Locate the cell with the specified text and output its (X, Y) center coordinate. 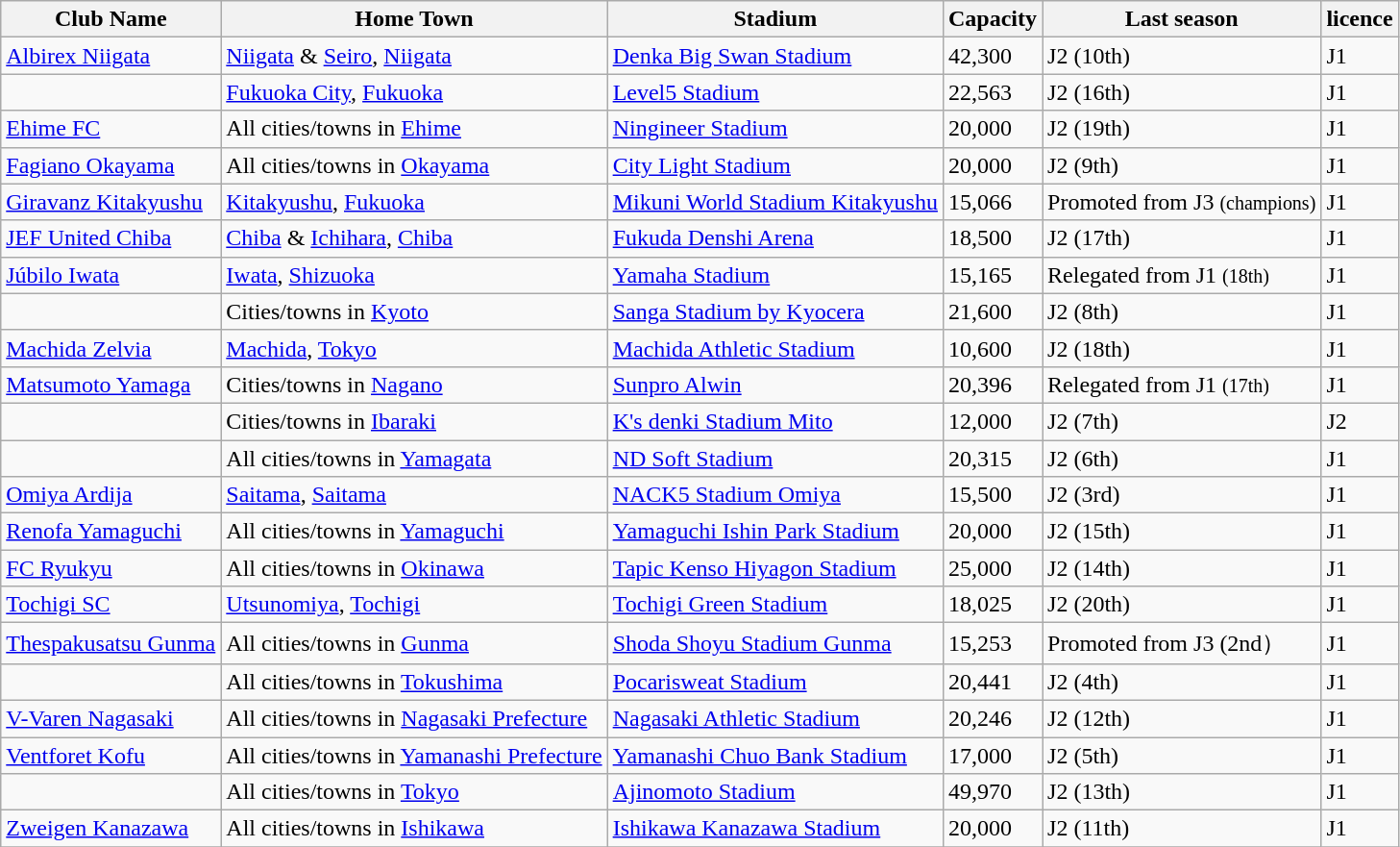
All cities/towns in Yamanashi Prefecture (414, 755)
Promoted from J3 (champions) (1182, 202)
22,563 (992, 92)
Machida Zelvia (111, 348)
FC Ryukyu (111, 568)
J2 (1360, 421)
J2 (8th) (1182, 311)
J2 (4th) (1182, 682)
Capacity (992, 19)
Renofa Yamaguchi (111, 532)
J2 (11th) (1182, 829)
All cities/towns in Tokyo (414, 792)
15,500 (992, 495)
Cities/towns in Ibaraki (414, 421)
Fukuoka City, Fukuoka (414, 92)
Albirex Niigata (111, 56)
49,970 (992, 792)
All cities/towns in Yamaguchi (414, 532)
Yamaguchi Ishin Park Stadium (774, 532)
Tochigi SC (111, 605)
20,315 (992, 459)
All cities/towns in Yamagata (414, 459)
J2 (3rd) (1182, 495)
All cities/towns in Ehime (414, 129)
J2 (5th) (1182, 755)
ND Soft Stadium (774, 459)
J2 (10th) (1182, 56)
Júbilo Iwata (111, 275)
All cities/towns in Gunma (414, 644)
Last season (1182, 19)
20,396 (992, 385)
Sanga Stadium by Kyocera (774, 311)
J2 (18th) (1182, 348)
Giravanz Kitakyushu (111, 202)
Fukuda Denshi Arena (774, 238)
All cities/towns in Okayama (414, 165)
J2 (13th) (1182, 792)
Stadium (774, 19)
NACK5 Stadium Omiya (774, 495)
Kitakyushu, Fukuoka (414, 202)
15,253 (992, 644)
18,025 (992, 605)
17,000 (992, 755)
All cities/towns in Ishikawa (414, 829)
Niigata & Seiro, Niigata (414, 56)
42,300 (992, 56)
Thespakusatsu Gunma (111, 644)
Home Town (414, 19)
Ehime FC (111, 129)
Tochigi Green Stadium (774, 605)
J2 (14th) (1182, 568)
K's denki Stadium Mito (774, 421)
Yamaha Stadium (774, 275)
Cities/towns in Nagano (414, 385)
Ningineer Stadium (774, 129)
10,600 (992, 348)
Mikuni World Stadium Kitakyushu (774, 202)
Ishikawa Kanazawa Stadium (774, 829)
20,246 (992, 718)
J2 (16th) (1182, 92)
Nagasaki Athletic Stadium (774, 718)
All cities/towns in Tokushima (414, 682)
licence (1360, 19)
20,441 (992, 682)
Level5 Stadium (774, 92)
All cities/towns in Nagasaki Prefecture (414, 718)
Promoted from J3 (2nd） (1182, 644)
25,000 (992, 568)
J2 (6th) (1182, 459)
J2 (7th) (1182, 421)
21,600 (992, 311)
Denka Big Swan Stadium (774, 56)
Chiba & Ichihara, Chiba (414, 238)
V-Varen Nagasaki (111, 718)
Zweigen Kanazawa (111, 829)
Relegated from J1 (18th) (1182, 275)
Utsunomiya, Tochigi (414, 605)
Omiya Ardija (111, 495)
Sunpro Alwin (774, 385)
JEF United Chiba (111, 238)
Tapic Kenso Hiyagon Stadium (774, 568)
City Light Stadium (774, 165)
J2 (17th) (1182, 238)
Ajinomoto Stadium (774, 792)
Relegated from J1 (17th) (1182, 385)
18,500 (992, 238)
Yamanashi Chuo Bank Stadium (774, 755)
Fagiano Okayama (111, 165)
J2 (9th) (1182, 165)
Cities/towns in Kyoto (414, 311)
15,066 (992, 202)
J2 (19th) (1182, 129)
Club Name (111, 19)
J2 (20th) (1182, 605)
J2 (12th) (1182, 718)
Shoda Shoyu Stadium Gunma (774, 644)
Saitama, Saitama (414, 495)
12,000 (992, 421)
Matsumoto Yamaga (111, 385)
Iwata, Shizuoka (414, 275)
Machida Athletic Stadium (774, 348)
All cities/towns in Okinawa (414, 568)
Machida, Tokyo (414, 348)
Pocarisweat Stadium (774, 682)
15,165 (992, 275)
Ventforet Kofu (111, 755)
J2 (15th) (1182, 532)
